Pinpoint the cell where the given text exists, returning its [x, y] midpoint coordinate. 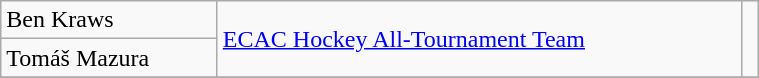
Tomáš Mazura [110, 58]
ECAC Hockey All-Tournament Team [480, 39]
Ben Kraws [110, 20]
